Output the [X, Y] coordinate of the center of the cell containing the given text.  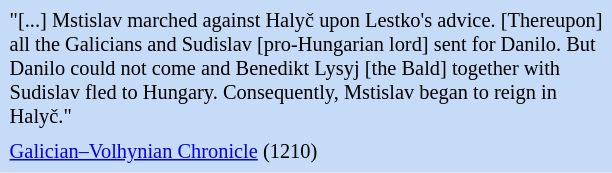
Galician–Volhynian Chronicle (1210) [306, 152]
